Extract the (x, y) coordinate from the center of the cell holding the provided text.  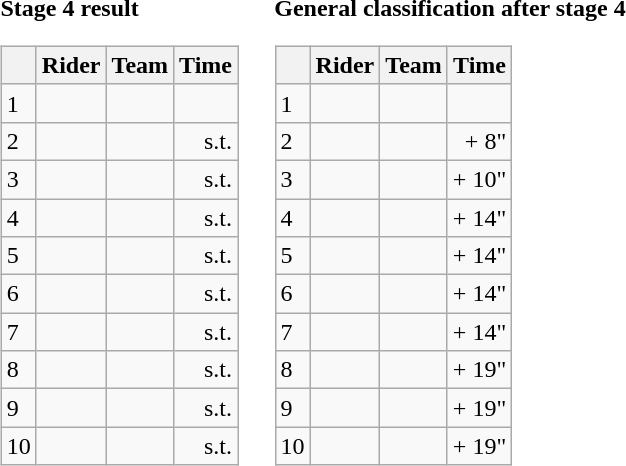
+ 8" (479, 141)
+ 10" (479, 179)
